Identify which cell holds the provided text, then report its (X, Y) central coordinate. 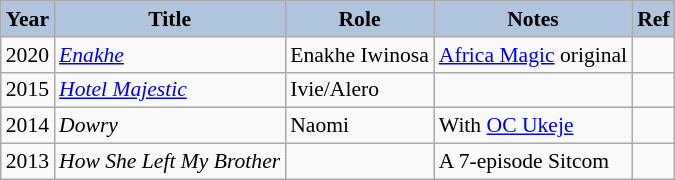
Naomi (360, 126)
Hotel Majestic (170, 90)
Title (170, 19)
Ivie/Alero (360, 90)
How She Left My Brother (170, 162)
2020 (28, 55)
Year (28, 19)
A 7-episode Sitcom (533, 162)
2014 (28, 126)
Dowry (170, 126)
2015 (28, 90)
Role (360, 19)
Africa Magic original (533, 55)
Ref (653, 19)
Notes (533, 19)
With OC Ukeje (533, 126)
Enakhe Iwinosa (360, 55)
Enakhe (170, 55)
2013 (28, 162)
